Search for the cell housing the specified text and yield its [X, Y] center coordinate. 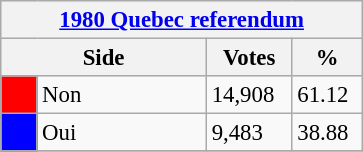
61.12 [328, 95]
38.88 [328, 133]
Oui [122, 133]
14,908 [249, 95]
% [328, 58]
9,483 [249, 133]
Side [104, 58]
Non [122, 95]
1980 Quebec referendum [182, 20]
Votes [249, 58]
